Determine the (X, Y) coordinate at the center of the cell enclosing the given text.  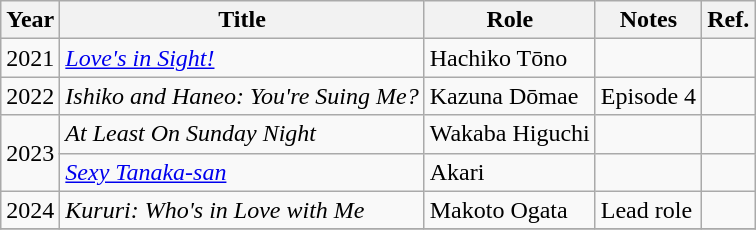
Wakaba Higuchi (510, 134)
Episode 4 (648, 96)
2024 (30, 210)
Ref. (728, 20)
Lead role (648, 210)
2021 (30, 58)
2022 (30, 96)
Kazuna Dōmae (510, 96)
Ishiko and Haneo: You're Suing Me? (242, 96)
Sexy Tanaka-san (242, 172)
Love's in Sight! (242, 58)
Role (510, 20)
Notes (648, 20)
Akari (510, 172)
Makoto Ogata (510, 210)
At Least On Sunday Night (242, 134)
Year (30, 20)
2023 (30, 153)
Title (242, 20)
Hachiko Tōno (510, 58)
Kururi: Who's in Love with Me (242, 210)
